Scan for the cell matching the given text and deliver its (X, Y) coordinate at center. 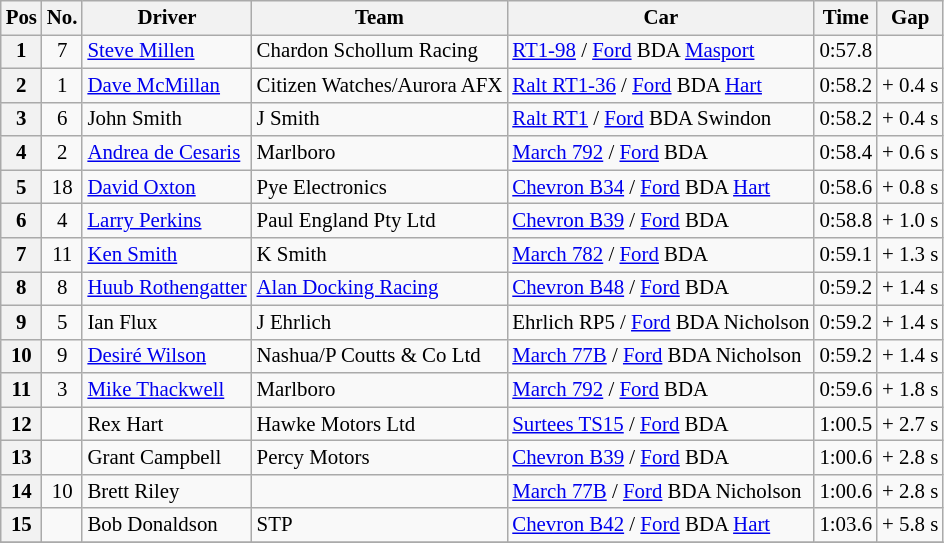
Chardon Schollum Racing (380, 51)
Pos (22, 18)
Team (380, 18)
+ 1.8 s (910, 390)
Nashua/P Coutts & Co Ltd (380, 356)
Citizen Watches/Aurora AFX (380, 85)
Surtees TS15 / Ford BDA (660, 424)
Rex Hart (166, 424)
Paul England Pty Ltd (380, 221)
Time (846, 18)
Percy Motors (380, 458)
Steve Millen (166, 51)
Ralt RT1-36 / Ford BDA Hart (660, 85)
+ 0.6 s (910, 153)
+ 5.8 s (910, 525)
14 (22, 491)
+ 1.0 s (910, 221)
Chevron B48 / Ford BDA (660, 288)
12 (22, 424)
Grant Campbell (166, 458)
Driver (166, 18)
1:03.6 (846, 525)
15 (22, 525)
0:59.1 (846, 255)
1:00.5 (846, 424)
David Oxton (166, 187)
March 782 / Ford BDA (660, 255)
Andrea de Cesaris (166, 153)
0:57.8 (846, 51)
Ken Smith (166, 255)
Larry Perkins (166, 221)
K Smith (380, 255)
RT1-98 / Ford BDA Masport (660, 51)
Ehrlich RP5 / Ford BDA Nicholson (660, 322)
Huub Rothengatter (166, 288)
Ian Flux (166, 322)
Hawke Motors Ltd (380, 424)
0:59.6 (846, 390)
+ 2.7 s (910, 424)
18 (62, 187)
13 (22, 458)
Ralt RT1 / Ford BDA Swindon (660, 119)
Chevron B34 / Ford BDA Hart (660, 187)
No. (62, 18)
Pye Electronics (380, 187)
Car (660, 18)
Gap (910, 18)
Chevron B42 / Ford BDA Hart (660, 525)
+ 0.8 s (910, 187)
+ 1.3 s (910, 255)
J Ehrlich (380, 322)
Alan Docking Racing (380, 288)
0:58.8 (846, 221)
J Smith (380, 119)
Brett Riley (166, 491)
John Smith (166, 119)
0:58.6 (846, 187)
0:58.4 (846, 153)
Dave McMillan (166, 85)
Bob Donaldson (166, 525)
STP (380, 525)
Desiré Wilson (166, 356)
Mike Thackwell (166, 390)
